Return [X, Y] of the center of cell containing provided text 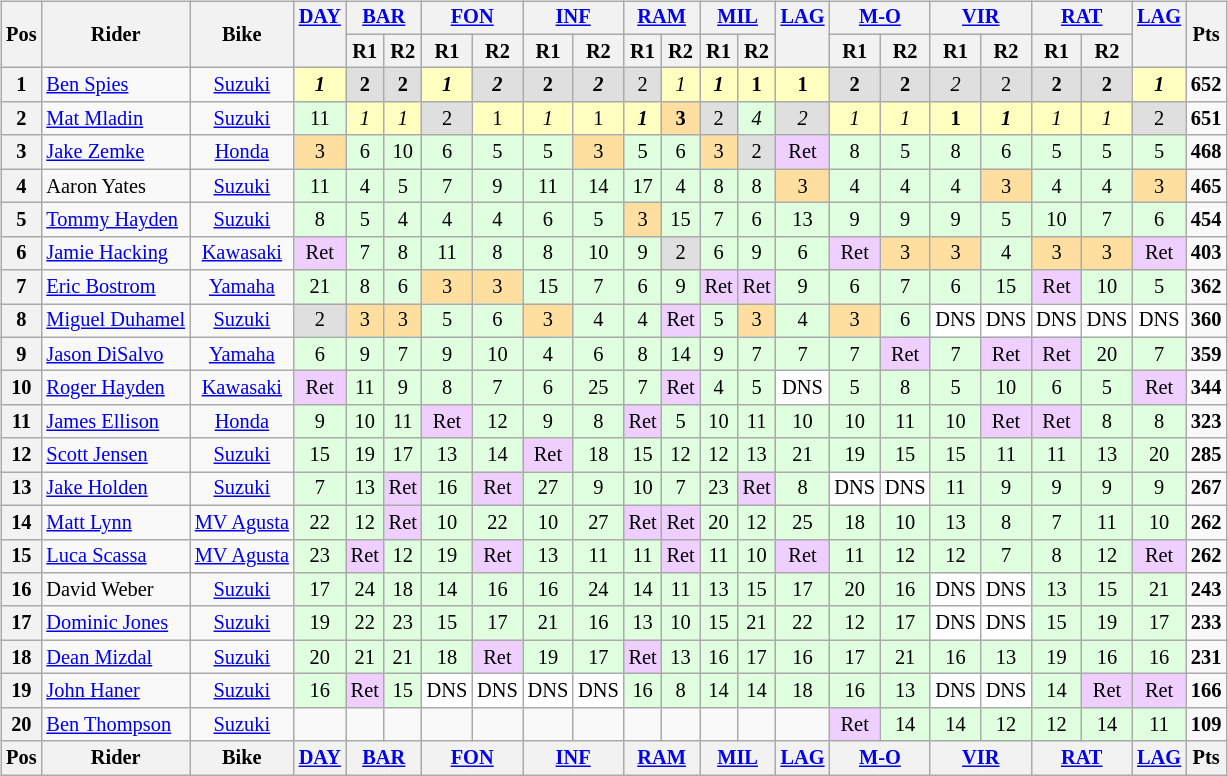
David Weber [115, 590]
344 [1206, 388]
Jake Holden [115, 489]
233 [1206, 623]
Ben Spies [115, 85]
362 [1206, 287]
285 [1206, 455]
109 [1206, 724]
243 [1206, 590]
Eric Bostrom [115, 287]
Jason DiSalvo [115, 354]
Dominic Jones [115, 623]
454 [1206, 220]
Aaron Yates [115, 186]
Ben Thompson [115, 724]
Luca Scassa [115, 556]
651 [1206, 119]
Miguel Duhamel [115, 321]
359 [1206, 354]
267 [1206, 489]
231 [1206, 657]
Scott Jensen [115, 455]
John Haner [115, 691]
323 [1206, 422]
360 [1206, 321]
403 [1206, 253]
Matt Lynn [115, 522]
Mat Mladin [115, 119]
468 [1206, 152]
Jamie Hacking [115, 253]
James Ellison [115, 422]
Jake Zemke [115, 152]
166 [1206, 691]
Dean Mizdal [115, 657]
465 [1206, 186]
Roger Hayden [115, 388]
Tommy Hayden [115, 220]
652 [1206, 85]
